For the text-containing cell, return its midpoint in (x, y) coordinate format. 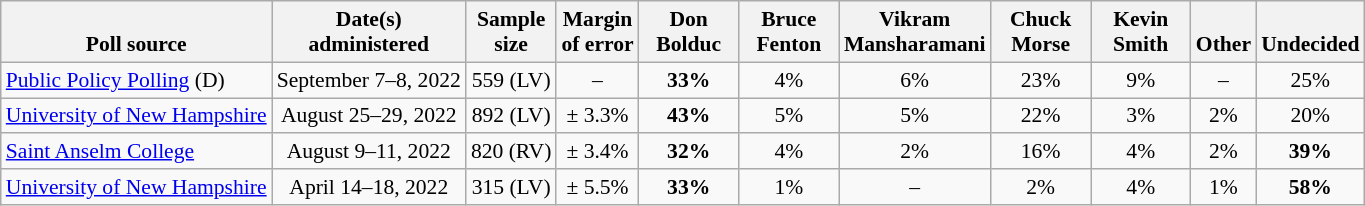
22% (1041, 116)
820 (RV) (512, 152)
559 (LV) (512, 80)
August 25–29, 2022 (369, 116)
Samplesize (512, 32)
39% (1310, 152)
KevinSmith (1141, 32)
Marginof error (597, 32)
± 3.3% (597, 116)
Other (1224, 32)
BruceFenton (789, 32)
DonBolduc (689, 32)
20% (1310, 116)
58% (1310, 187)
Poll source (136, 32)
Undecided (1310, 32)
April 14–18, 2022 (369, 187)
September 7–8, 2022 (369, 80)
Saint Anselm College (136, 152)
3% (1141, 116)
9% (1141, 80)
6% (915, 80)
VikramMansharamani (915, 32)
ChuckMorse (1041, 32)
± 3.4% (597, 152)
16% (1041, 152)
Date(s)administered (369, 32)
892 (LV) (512, 116)
Public Policy Polling (D) (136, 80)
25% (1310, 80)
± 5.5% (597, 187)
23% (1041, 80)
32% (689, 152)
43% (689, 116)
August 9–11, 2022 (369, 152)
315 (LV) (512, 187)
